Determine the [X, Y] coordinate at the center of the cell enclosing the given text.  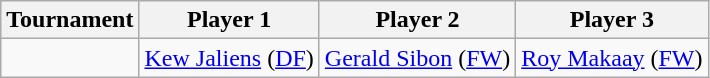
Tournament [70, 20]
Kew Jaliens (DF) [229, 58]
Roy Makaay (FW) [612, 58]
Player 2 [417, 20]
Player 1 [229, 20]
Gerald Sibon (FW) [417, 58]
Player 3 [612, 20]
